Detect which cell encompasses the target text, then output its [X, Y] center coordinate. 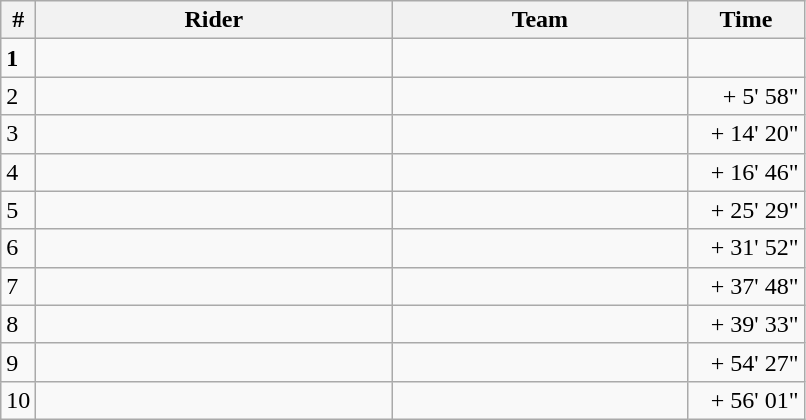
10 [18, 400]
+ 16' 46" [746, 172]
Team [540, 20]
+ 31' 52" [746, 248]
3 [18, 134]
Time [746, 20]
# [18, 20]
+ 37' 48" [746, 286]
+ 39' 33" [746, 324]
9 [18, 362]
Rider [214, 20]
6 [18, 248]
+ 14' 20" [746, 134]
8 [18, 324]
2 [18, 96]
1 [18, 58]
4 [18, 172]
+ 25' 29" [746, 210]
5 [18, 210]
+ 54' 27" [746, 362]
+ 5' 58" [746, 96]
+ 56' 01" [746, 400]
7 [18, 286]
